Provide the (X, Y) coordinate of the cell's center where the given text is located.  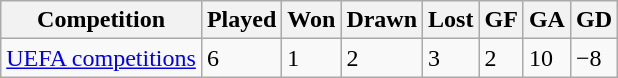
6 (241, 58)
GF (501, 20)
Drawn (382, 20)
GD (594, 20)
10 (546, 58)
−8 (594, 58)
UEFA competitions (102, 58)
GA (546, 20)
Lost (451, 20)
Played (241, 20)
3 (451, 58)
Competition (102, 20)
Won (312, 20)
1 (312, 58)
